Determine the (X, Y) coordinate at the center of the cell enclosing the given text.  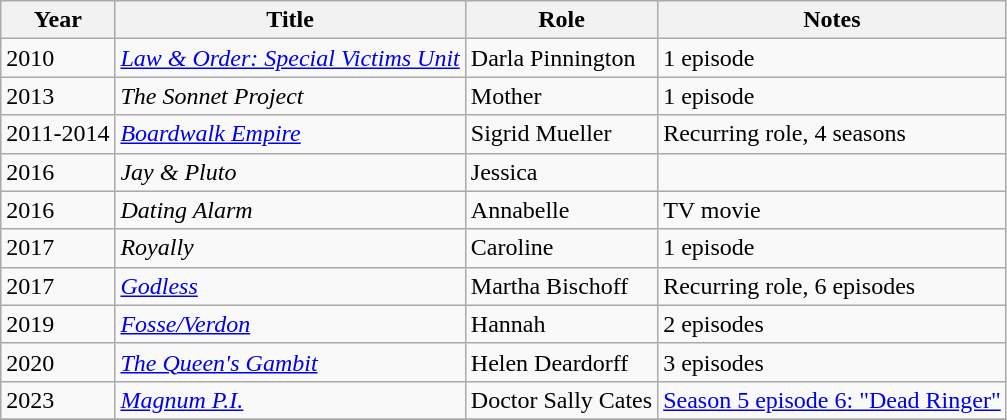
The Queen's Gambit (290, 362)
Darla Pinnington (561, 58)
Year (58, 20)
Doctor Sally Cates (561, 400)
Godless (290, 286)
Season 5 episode 6: "Dead Ringer" (832, 400)
Law & Order: Special Victims Unit (290, 58)
2023 (58, 400)
Caroline (561, 248)
Jay & Pluto (290, 172)
Martha Bischoff (561, 286)
Magnum P.I. (290, 400)
Dating Alarm (290, 210)
Jessica (561, 172)
2019 (58, 324)
The Sonnet Project (290, 96)
2010 (58, 58)
Title (290, 20)
Annabelle (561, 210)
2013 (58, 96)
TV movie (832, 210)
Helen Deardorff (561, 362)
Role (561, 20)
Royally (290, 248)
Mother (561, 96)
2011-2014 (58, 134)
2020 (58, 362)
Hannah (561, 324)
3 episodes (832, 362)
Sigrid Mueller (561, 134)
2 episodes (832, 324)
Boardwalk Empire (290, 134)
Recurring role, 4 seasons (832, 134)
Notes (832, 20)
Fosse/Verdon (290, 324)
Recurring role, 6 episodes (832, 286)
